Provide the [X, Y] coordinate of the cell's center where the given text is located.  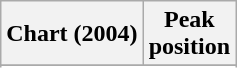
Peakposition [189, 34]
Chart (2004) [72, 34]
